Search for the cell housing the specified text and yield its [x, y] center coordinate. 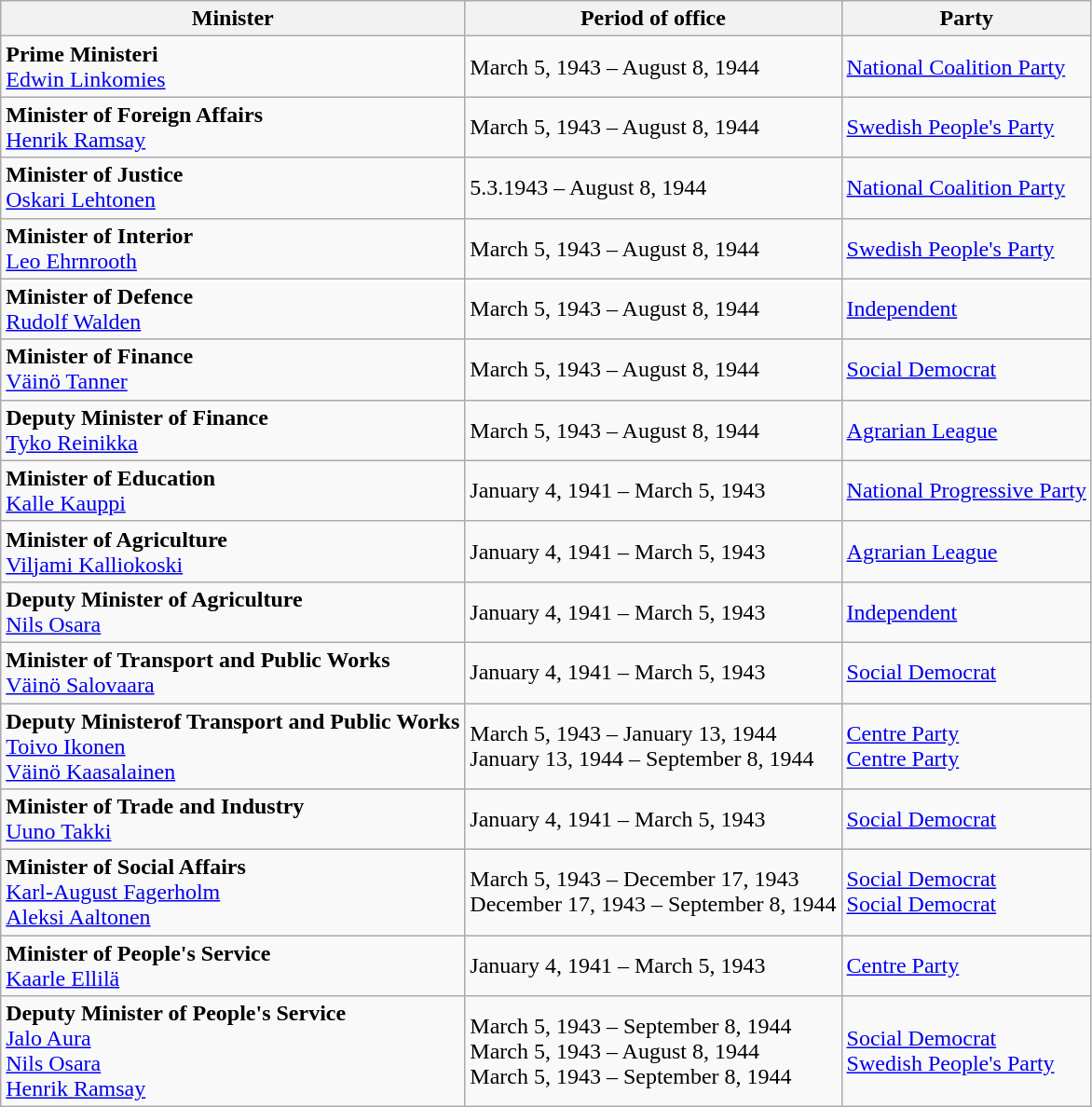
Minister of People's Service Kaarle Ellilä [233, 965]
Minister of AgricultureViljami Kalliokoski [233, 552]
Deputy Ministerof Transport and Public WorksToivo Ikonen Väinö Kaasalainen [233, 745]
Social DemocratSocial Democrat [966, 893]
Minister of DefenceRudolf Walden [233, 309]
Period of office [653, 19]
March 5, 1943 – September 8, 1944 March 5, 1943 – August 8, 1944 March 5, 1943 – September 8, 1944 [653, 1051]
March 5, 1943 – December 17, 1943 December 17, 1943 – September 8, 1944 [653, 893]
Minister of Foreign AffairsHenrik Ramsay [233, 127]
Minister of JusticeOskari Lehtonen [233, 188]
Centre Party [966, 965]
Minister of Transport and Public Works Väinö Salovaara [233, 673]
Minister of EducationKalle Kauppi [233, 490]
Prime MinisteriEdwin Linkomies [233, 67]
National Progressive Party [966, 490]
Party [966, 19]
Deputy Minister of People's Service Jalo Aura Nils Osara Henrik Ramsay [233, 1051]
Centre Party Centre Party [966, 745]
Minister of Social Affairs Karl-August Fagerholm Aleksi Aaltonen [233, 893]
Minister [233, 19]
Minister of FinanceVäinö Tanner [233, 369]
March 5, 1943 – January 13, 1944 January 13, 1944 – September 8, 1944 [653, 745]
Deputy Minister of AgricultureNils Osara [233, 611]
Minister of Trade and Industry Uuno Takki [233, 820]
5.3.1943 – August 8, 1944 [653, 188]
Social DemocratSwedish People's Party [966, 1051]
Minister of InteriorLeo Ehrnrooth [233, 248]
Deputy Minister of FinanceTyko Reinikka [233, 430]
